From the cell containing the given text, extract its center point as (X, Y) coordinate. 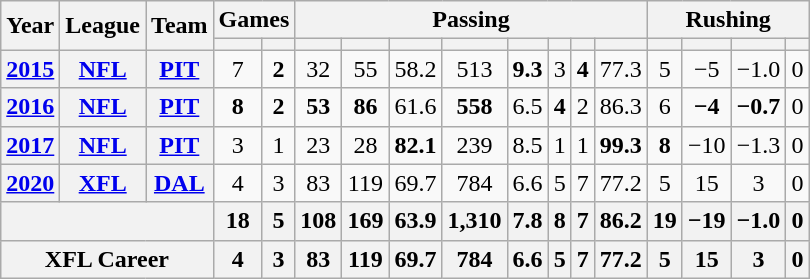
2020 (30, 183)
61.6 (416, 107)
239 (474, 145)
2017 (30, 145)
558 (474, 107)
−5 (706, 69)
−1.3 (758, 145)
2015 (30, 69)
6 (664, 107)
8.5 (528, 145)
108 (318, 221)
2016 (30, 107)
86.2 (620, 221)
58.2 (416, 69)
23 (318, 145)
League (103, 26)
513 (474, 69)
XFL (103, 183)
28 (366, 145)
Games (254, 20)
−4 (706, 107)
32 (318, 69)
DAL (180, 183)
86.3 (620, 107)
53 (318, 107)
63.9 (416, 221)
XFL Career (107, 259)
77.3 (620, 69)
19 (664, 221)
6.5 (528, 107)
169 (366, 221)
Team (180, 26)
55 (366, 69)
Rushing (728, 20)
−0.7 (758, 107)
82.1 (416, 145)
86 (366, 107)
−10 (706, 145)
9.3 (528, 69)
1,310 (474, 221)
18 (238, 221)
99.3 (620, 145)
7.8 (528, 221)
Year (30, 26)
Passing (471, 20)
−19 (706, 221)
